Output the (x, y) coordinate of the center of the cell containing the given text.  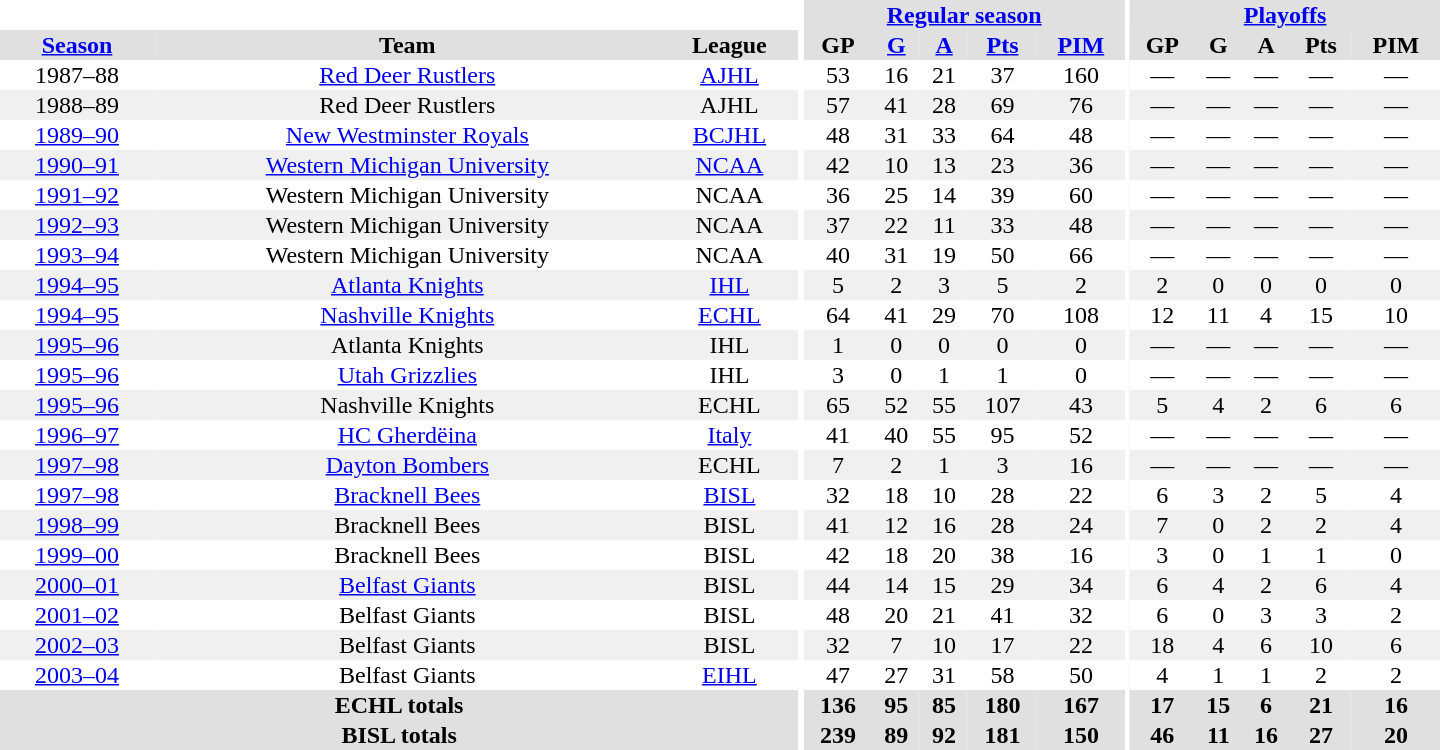
1991–92 (77, 195)
1988–89 (77, 105)
47 (838, 675)
108 (1081, 315)
43 (1081, 405)
85 (944, 705)
167 (1081, 705)
2001–02 (77, 615)
Dayton Bombers (408, 465)
New Westminster Royals (408, 135)
2002–03 (77, 645)
1990–91 (77, 165)
HC Gherdëina (408, 435)
25 (896, 195)
24 (1081, 525)
160 (1081, 75)
65 (838, 405)
13 (944, 165)
136 (838, 705)
76 (1081, 105)
38 (1002, 555)
League (730, 45)
89 (896, 735)
EIHL (730, 675)
1998–99 (77, 525)
46 (1162, 735)
39 (1002, 195)
239 (838, 735)
181 (1002, 735)
57 (838, 105)
BISL totals (399, 735)
53 (838, 75)
58 (1002, 675)
92 (944, 735)
Season (77, 45)
1999–00 (77, 555)
70 (1002, 315)
69 (1002, 105)
19 (944, 255)
44 (838, 585)
2000–01 (77, 585)
107 (1002, 405)
1987–88 (77, 75)
ECHL totals (399, 705)
60 (1081, 195)
Regular season (964, 15)
BCJHL (730, 135)
150 (1081, 735)
Playoffs (1285, 15)
Utah Grizzlies (408, 375)
180 (1002, 705)
34 (1081, 585)
Team (408, 45)
1992–93 (77, 225)
1989–90 (77, 135)
2003–04 (77, 675)
Italy (730, 435)
66 (1081, 255)
23 (1002, 165)
1996–97 (77, 435)
1993–94 (77, 255)
